Determine the [x, y] coordinate at the center of the cell enclosing the given text.  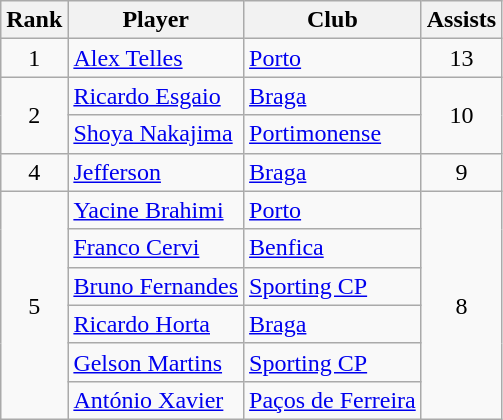
Paços de Ferreira [333, 400]
Shoya Nakajima [156, 134]
Rank [34, 20]
5 [34, 305]
Yacine Brahimi [156, 210]
9 [461, 172]
Franco Cervi [156, 248]
Benfica [333, 248]
1 [34, 58]
Gelson Martins [156, 362]
Assists [461, 20]
Player [156, 20]
Portimonense [333, 134]
Club [333, 20]
Ricardo Horta [156, 324]
13 [461, 58]
8 [461, 305]
António Xavier [156, 400]
10 [461, 115]
Bruno Fernandes [156, 286]
4 [34, 172]
Jefferson [156, 172]
Ricardo Esgaio [156, 96]
Alex Telles [156, 58]
2 [34, 115]
